Search for the cell housing the specified text and yield its [x, y] center coordinate. 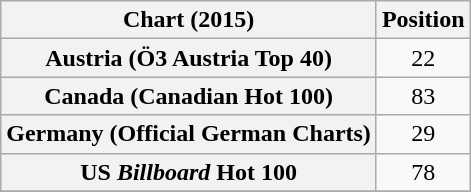
78 [423, 172]
Chart (2015) [189, 20]
29 [423, 134]
Position [423, 20]
Austria (Ö3 Austria Top 40) [189, 58]
US Billboard Hot 100 [189, 172]
22 [423, 58]
Germany (Official German Charts) [189, 134]
83 [423, 96]
Canada (Canadian Hot 100) [189, 96]
